From the cell containing the given text, extract its center point as [X, Y] coordinate. 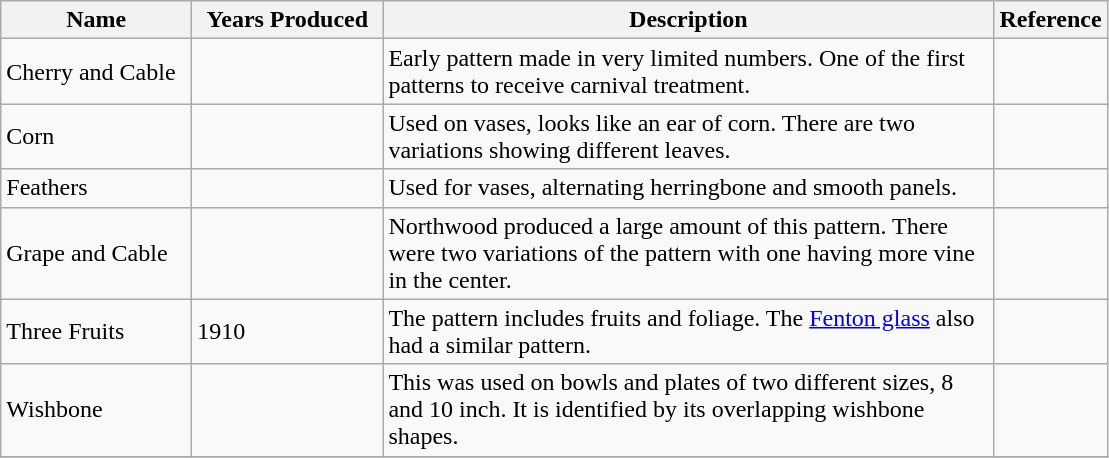
Cherry and Cable [96, 72]
Grape and Cable [96, 253]
The pattern includes fruits and foliage. The Fenton glass also had a similar pattern. [688, 332]
This was used on bowls and plates of two different sizes, 8 and 10 inch. It is identified by its overlapping wishbone shapes. [688, 410]
Reference [1050, 20]
1910 [288, 332]
Years Produced [288, 20]
Early pattern made in very limited numbers. One of the first patterns to receive carnival treatment. [688, 72]
Feathers [96, 188]
Description [688, 20]
Used on vases, looks like an ear of corn. There are two variations showing different leaves. [688, 136]
Three Fruits [96, 332]
Name [96, 20]
Used for vases, alternating herringbone and smooth panels. [688, 188]
Northwood produced a large amount of this pattern. There were two variations of the pattern with one having more vine in the center. [688, 253]
Corn [96, 136]
Wishbone [96, 410]
